From the cell containing the given text, extract its center point as [X, Y] coordinate. 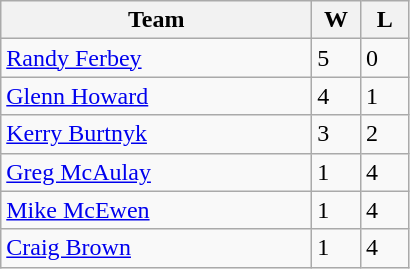
Greg McAulay [156, 172]
5 [336, 58]
Kerry Burtnyk [156, 134]
0 [384, 58]
L [384, 20]
Randy Ferbey [156, 58]
Team [156, 20]
Craig Brown [156, 248]
2 [384, 134]
Glenn Howard [156, 96]
Mike McEwen [156, 210]
3 [336, 134]
W [336, 20]
